Provide the (X, Y) coordinate of the cell's center where the given text is located.  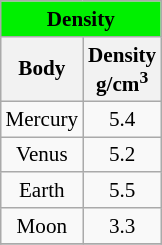
5.2 (122, 154)
Earth (42, 190)
Moon (42, 226)
5.5 (122, 190)
Densityg/cm3 (122, 68)
Mercury (42, 118)
Density (80, 18)
3.3 (122, 226)
Body (42, 68)
5.4 (122, 118)
Venus (42, 154)
